Locate the cell with the specified text and output its (x, y) center coordinate. 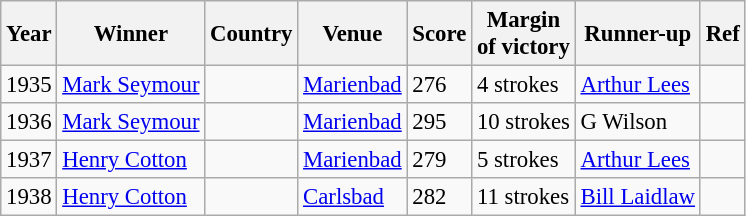
276 (440, 85)
Bill Laidlaw (638, 197)
4 strokes (524, 85)
282 (440, 197)
11 strokes (524, 197)
Marginof victory (524, 34)
Winner (131, 34)
Carlsbad (352, 197)
1938 (29, 197)
Ref (722, 34)
5 strokes (524, 160)
Runner-up (638, 34)
Country (252, 34)
295 (440, 122)
Venue (352, 34)
Score (440, 34)
1936 (29, 122)
Year (29, 34)
G Wilson (638, 122)
10 strokes (524, 122)
1937 (29, 160)
279 (440, 160)
1935 (29, 85)
